Detect which cell encompasses the target text, then output its (X, Y) center coordinate. 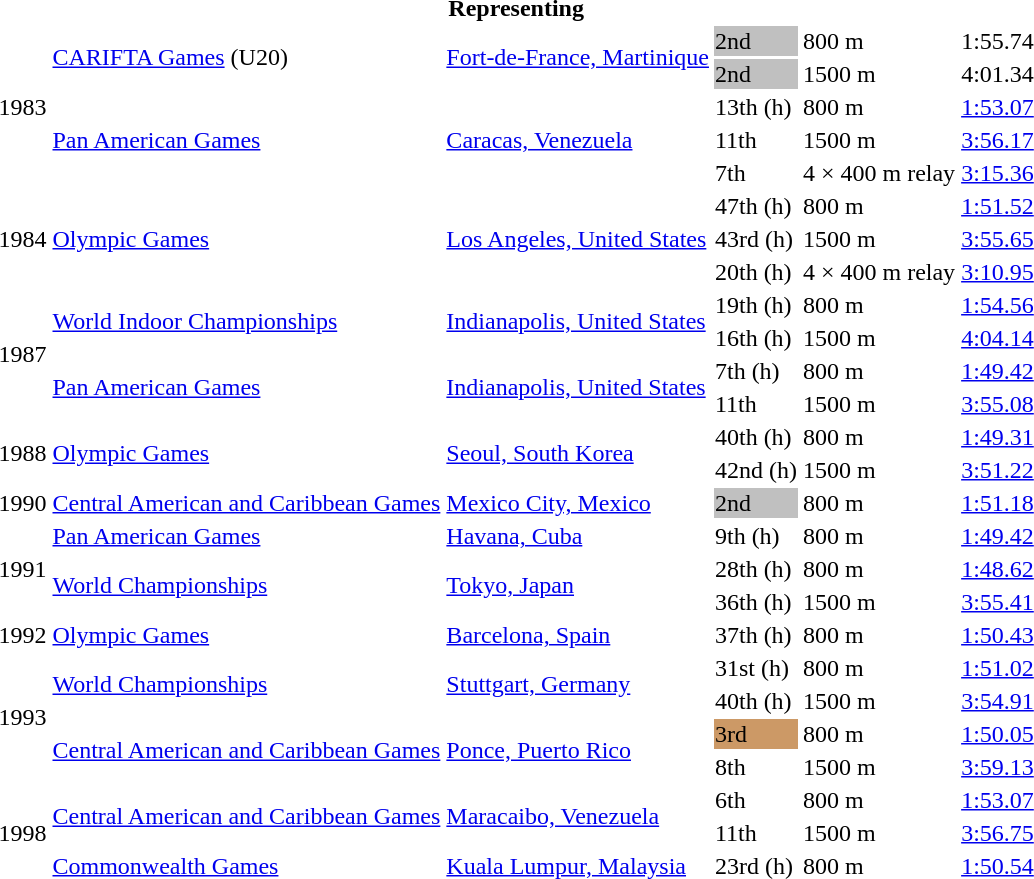
6th (756, 800)
Tokyo, Japan (578, 586)
Maracaibo, Venezuela (578, 816)
Los Angeles, United States (578, 239)
Havana, Cuba (578, 536)
31st (h) (756, 668)
8th (756, 767)
28th (h) (756, 569)
Barcelona, Spain (578, 635)
37th (h) (756, 635)
9th (h) (756, 536)
3rd (756, 734)
Fort-de-France, Martinique (578, 58)
16th (h) (756, 338)
19th (h) (756, 305)
20th (h) (756, 272)
Caracas, Venezuela (578, 140)
47th (h) (756, 206)
Ponce, Puerto Rico (578, 750)
World Indoor Championships (246, 322)
7th (h) (756, 371)
36th (h) (756, 602)
13th (h) (756, 107)
Stuttgart, Germany (578, 684)
7th (756, 173)
43rd (h) (756, 239)
42nd (h) (756, 470)
CARIFTA Games (U20) (246, 58)
Mexico City, Mexico (578, 503)
Seoul, South Korea (578, 454)
